Provide the (x, y) coordinate of the cell's center where the given text is located.  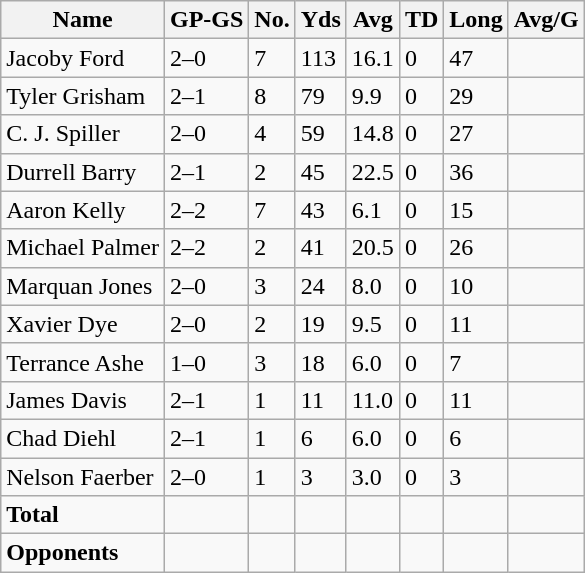
36 (476, 172)
Avg/G (546, 20)
Aaron Kelly (83, 210)
Xavier Dye (83, 324)
14.8 (372, 134)
Yds (320, 20)
Total (83, 515)
79 (320, 96)
20.5 (372, 248)
No. (272, 20)
Marquan Jones (83, 286)
1–0 (206, 362)
Name (83, 20)
11.0 (372, 400)
24 (320, 286)
Nelson Faerber (83, 477)
TD (421, 20)
3.0 (372, 477)
18 (320, 362)
Durrell Barry (83, 172)
Avg (372, 20)
Jacoby Ford (83, 58)
GP-GS (206, 20)
113 (320, 58)
47 (476, 58)
43 (320, 210)
45 (320, 172)
9.5 (372, 324)
Opponents (83, 553)
Terrance Ashe (83, 362)
22.5 (372, 172)
19 (320, 324)
27 (476, 134)
C. J. Spiller (83, 134)
Long (476, 20)
29 (476, 96)
59 (320, 134)
4 (272, 134)
9.9 (372, 96)
15 (476, 210)
26 (476, 248)
Michael Palmer (83, 248)
James Davis (83, 400)
Chad Diehl (83, 438)
16.1 (372, 58)
8 (272, 96)
8.0 (372, 286)
6.1 (372, 210)
Tyler Grisham (83, 96)
41 (320, 248)
10 (476, 286)
